Detect which cell encompasses the target text, then output its [x, y] center coordinate. 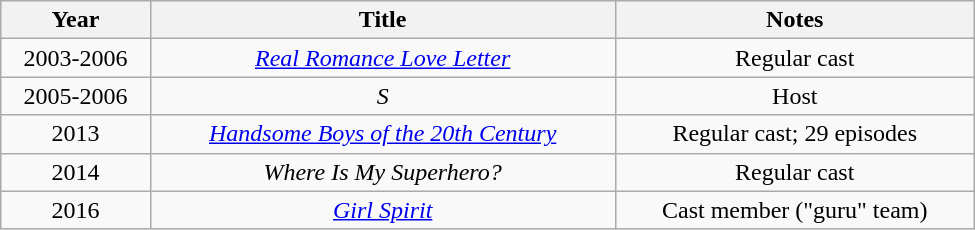
Real Romance Love Letter [382, 58]
2005-2006 [76, 96]
2016 [76, 210]
S [382, 96]
Regular cast; 29 episodes [794, 134]
Notes [794, 20]
Handsome Boys of the 20th Century [382, 134]
Where Is My Superhero? [382, 172]
2014 [76, 172]
2003-2006 [76, 58]
Girl Spirit [382, 210]
Year [76, 20]
2013 [76, 134]
Host [794, 96]
Cast member ("guru" team) [794, 210]
Title [382, 20]
